Detect which cell encompasses the target text, then output its [x, y] center coordinate. 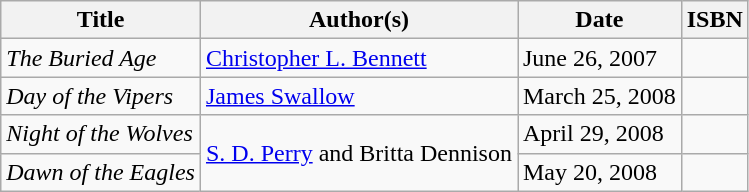
The Buried Age [101, 58]
Title [101, 20]
Day of the Vipers [101, 96]
Author(s) [358, 20]
March 25, 2008 [600, 96]
Night of the Wolves [101, 134]
Dawn of the Eagles [101, 172]
Date [600, 20]
ISBN [714, 20]
May 20, 2008 [600, 172]
April 29, 2008 [600, 134]
Christopher L. Bennett [358, 58]
James Swallow [358, 96]
S. D. Perry and Britta Dennison [358, 153]
June 26, 2007 [600, 58]
